Identify which cell holds the provided text, then report its [x, y] central coordinate. 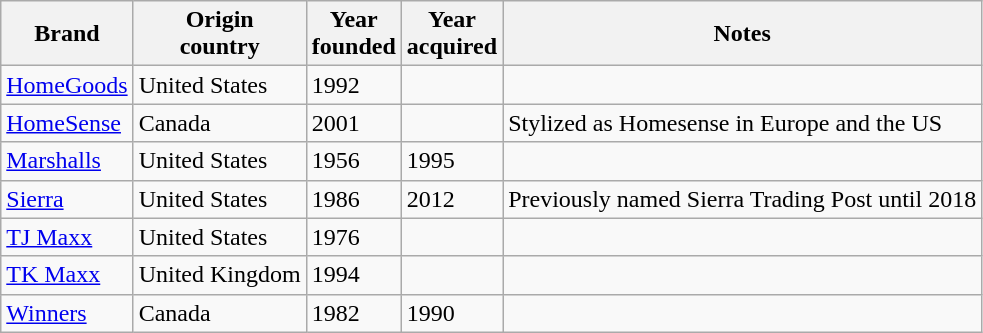
1982 [354, 313]
1995 [452, 161]
TJ Maxx [67, 237]
Origincountry [220, 34]
1990 [452, 313]
Brand [67, 34]
Marshalls [67, 161]
Winners [67, 313]
Sierra [67, 199]
HomeGoods [67, 85]
1956 [354, 161]
United Kingdom [220, 275]
HomeSense [67, 123]
Previously named Sierra Trading Post until 2018 [742, 199]
1994 [354, 275]
Notes [742, 34]
Yearfounded [354, 34]
Stylized as Homesense in Europe and the US [742, 123]
2001 [354, 123]
1976 [354, 237]
2012 [452, 199]
TK Maxx [67, 275]
Yearacquired [452, 34]
1986 [354, 199]
1992 [354, 85]
